From the cell containing the given text, extract its center point as [X, Y] coordinate. 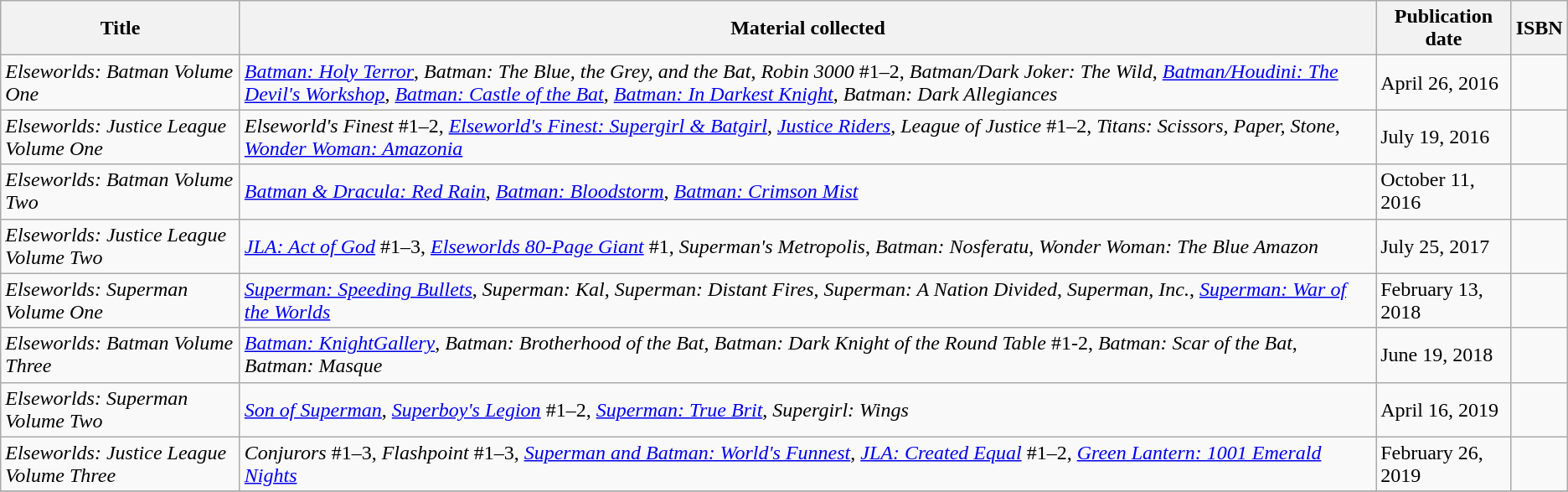
April 26, 2016 [1444, 82]
February 13, 2018 [1444, 300]
July 25, 2017 [1444, 246]
JLA: Act of God #1–3, Elseworlds 80-Page Giant #1, Superman's Metropolis, Batman: Nosferatu, Wonder Woman: The Blue Amazon [807, 246]
Title [121, 28]
October 11, 2016 [1444, 191]
Elseworlds: Batman Volume One [121, 82]
Elseworlds: Batman Volume Two [121, 191]
February 26, 2019 [1444, 464]
Elseworlds: Batman Volume Three [121, 355]
June 19, 2018 [1444, 355]
Batman & Dracula: Red Rain, Batman: Bloodstorm, Batman: Crimson Mist [807, 191]
Elseworlds: Superman Volume One [121, 300]
Elseworlds: Superman Volume Two [121, 409]
Elseworlds: Justice League Volume Three [121, 464]
Superman: Speeding Bullets, Superman: Kal, Superman: Distant Fires, Superman: A Nation Divided, Superman, Inc., Superman: War of the Worlds [807, 300]
Elseworlds: Justice League Volume One [121, 137]
Elseworlds: Justice League Volume Two [121, 246]
Material collected [807, 28]
Batman: KnightGallery, Batman: Brotherhood of the Bat, Batman: Dark Knight of the Round Table #1-2, Batman: Scar of the Bat, Batman: Masque [807, 355]
July 19, 2016 [1444, 137]
ISBN [1540, 28]
April 16, 2019 [1444, 409]
Conjurors #1–3, Flashpoint #1–3, Superman and Batman: World's Funnest, JLA: Created Equal #1–2, Green Lantern: 1001 Emerald Nights [807, 464]
Publication date [1444, 28]
Son of Superman, Superboy's Legion #1–2, Superman: True Brit, Supergirl: Wings [807, 409]
